Return the (x, y) coordinate for the center point of the cell that contains the specified text.  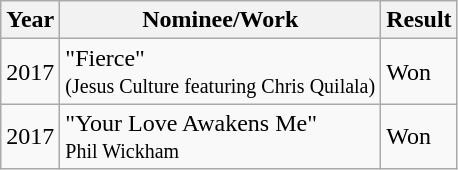
Nominee/Work (220, 20)
"Your Love Awakens Me"Phil Wickham (220, 136)
Result (419, 20)
"Fierce"(Jesus Culture featuring Chris Quilala) (220, 72)
Year (30, 20)
